Return the [X, Y] coordinate for the center point of the cell that contains the specified text.  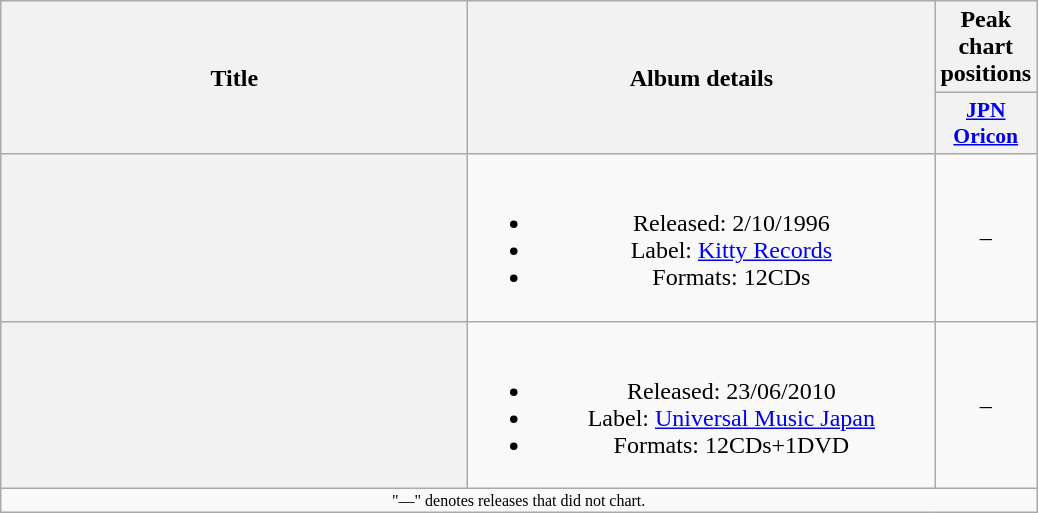
JPNOricon [986, 124]
Title [234, 78]
"—" denotes releases that did not chart. [519, 500]
Released: 23/06/2010Label: Universal Music JapanFormats: 12CDs+1DVD [702, 404]
Peakchartpositions [986, 47]
Album details [702, 78]
Released: 2/10/1996Label: Kitty RecordsFormats: 12CDs [702, 238]
